Locate the cell with the specified text and output its [x, y] center coordinate. 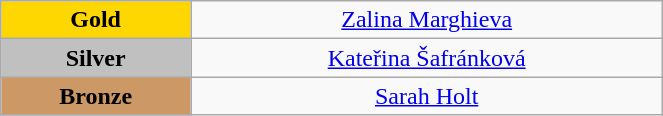
Sarah Holt [426, 96]
Bronze [96, 96]
Zalina Marghieva [426, 20]
Gold [96, 20]
Silver [96, 58]
Kateřina Šafránková [426, 58]
